Provide the [x, y] coordinate of the cell's center where the given text is located.  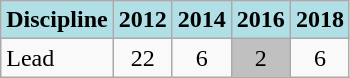
Lead [57, 58]
2014 [202, 20]
2018 [320, 20]
2016 [260, 20]
Discipline [57, 20]
2 [260, 58]
22 [142, 58]
2012 [142, 20]
